Extract the [x, y] coordinate from the center of the cell holding the provided text.  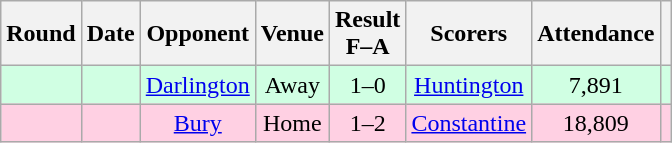
Opponent [198, 34]
Round [41, 34]
Huntington [469, 85]
18,809 [596, 123]
Attendance [596, 34]
1–0 [367, 85]
Constantine [469, 123]
Bury [198, 123]
7,891 [596, 85]
Scorers [469, 34]
Darlington [198, 85]
Home [292, 123]
ResultF–A [367, 34]
Venue [292, 34]
Date [110, 34]
Away [292, 85]
1–2 [367, 123]
